Extract the (x, y) coordinate from the center of the cell holding the provided text.  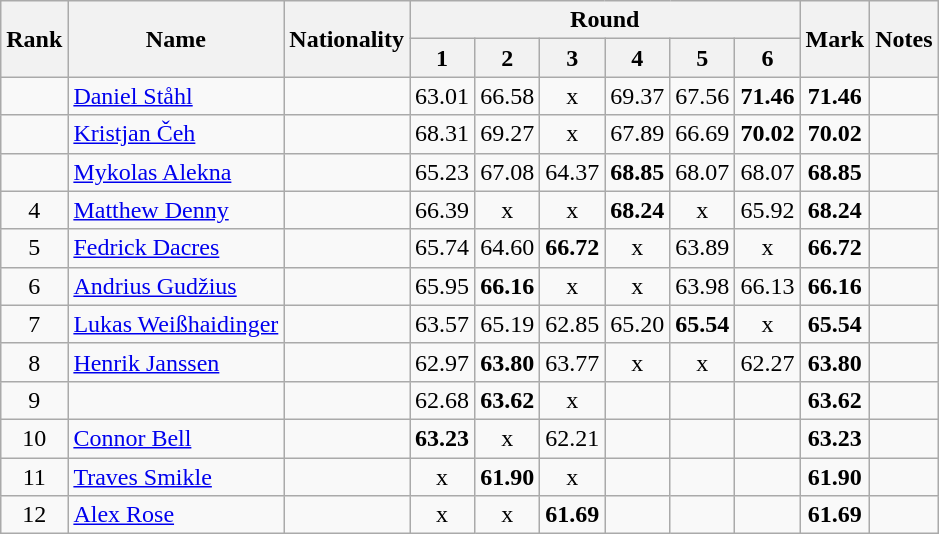
63.77 (572, 362)
Rank (34, 39)
Round (605, 20)
65.23 (442, 172)
Andrius Gudžius (176, 286)
Connor Bell (176, 438)
62.97 (442, 362)
Henrik Janssen (176, 362)
Kristjan Čeh (176, 134)
62.27 (768, 362)
Mark (835, 39)
Notes (904, 39)
69.37 (638, 96)
62.68 (442, 400)
67.56 (702, 96)
64.37 (572, 172)
Fedrick Dacres (176, 248)
66.58 (508, 96)
7 (34, 324)
66.39 (442, 210)
63.89 (702, 248)
1 (442, 58)
3 (572, 58)
Daniel Ståhl (176, 96)
68.31 (442, 134)
11 (34, 477)
65.92 (768, 210)
Mykolas Alekna (176, 172)
63.01 (442, 96)
65.95 (442, 286)
2 (508, 58)
9 (34, 400)
67.08 (508, 172)
12 (34, 515)
69.27 (508, 134)
65.19 (508, 324)
63.57 (442, 324)
62.85 (572, 324)
8 (34, 362)
66.69 (702, 134)
62.21 (572, 438)
65.20 (638, 324)
64.60 (508, 248)
65.74 (442, 248)
Matthew Denny (176, 210)
63.98 (702, 286)
10 (34, 438)
Traves Smikle (176, 477)
66.13 (768, 286)
67.89 (638, 134)
Name (176, 39)
Nationality (347, 39)
Lukas Weißhaidinger (176, 324)
Alex Rose (176, 515)
